For the text-containing cell, return its midpoint in (X, Y) coordinate format. 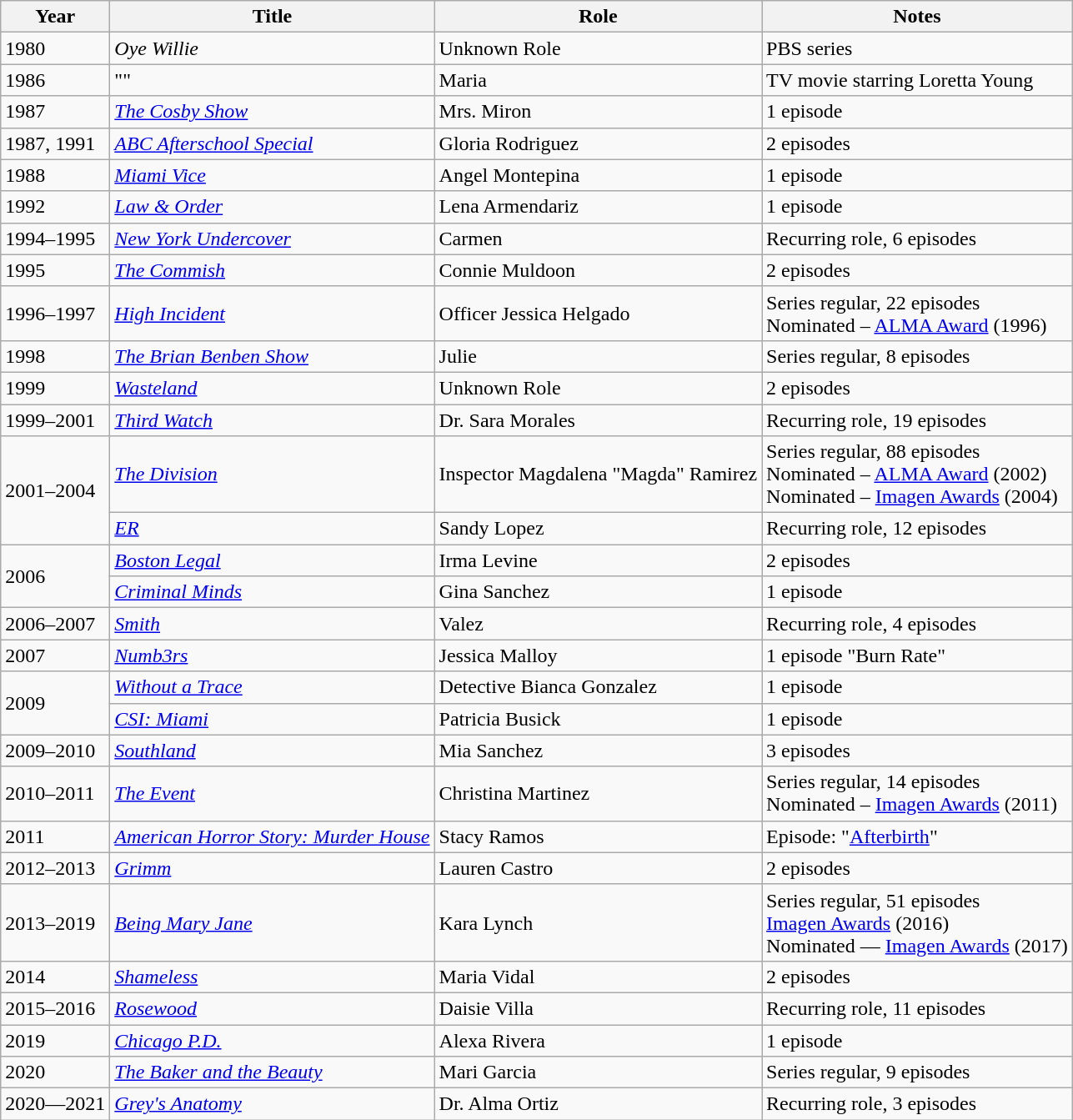
2006 (55, 576)
2009–2010 (55, 751)
2001–2004 (55, 490)
Maria (599, 80)
Recurring role, 6 episodes (917, 239)
Patricia Busick (599, 719)
Jessica Malloy (599, 655)
Without a Trace (272, 687)
Alexa Rivera (599, 1040)
Mia Sanchez (599, 751)
Lauren Castro (599, 868)
Dr. Alma Ortiz (599, 1104)
Officer Jessica Helgado (599, 314)
Series regular, 14 episodesNominated – Imagen Awards (2011) (917, 794)
Connie Muldoon (599, 270)
Angel Montepina (599, 175)
The Baker and the Beauty (272, 1072)
Julie (599, 356)
CSI: Miami (272, 719)
Smith (272, 624)
Detective Bianca Gonzalez (599, 687)
2013–2019 (55, 922)
2011 (55, 836)
Role (599, 17)
2020 (55, 1072)
Criminal Minds (272, 592)
Gina Sanchez (599, 592)
Episode: "Afterbirth" (917, 836)
Series regular, 9 episodes (917, 1072)
ABC Afterschool Special (272, 143)
The Division (272, 475)
2009 (55, 703)
2012–2013 (55, 868)
Series regular, 88 episodesNominated – ALMA Award (2002)Nominated – Imagen Awards (2004) (917, 475)
TV movie starring Loretta Young (917, 80)
2015–2016 (55, 1008)
1999 (55, 388)
2007 (55, 655)
Rosewood (272, 1008)
Shameless (272, 977)
Kara Lynch (599, 922)
Series regular, 22 episodesNominated – ALMA Award (1996) (917, 314)
Grey's Anatomy (272, 1104)
Law & Order (272, 207)
High Incident (272, 314)
The Event (272, 794)
New York Undercover (272, 239)
The Commish (272, 270)
Dr. Sara Morales (599, 419)
1 episode "Burn Rate" (917, 655)
Recurring role, 19 episodes (917, 419)
1987, 1991 (55, 143)
3 episodes (917, 751)
Chicago P.D. (272, 1040)
1988 (55, 175)
Recurring role, 12 episodes (917, 529)
Grimm (272, 868)
Third Watch (272, 419)
American Horror Story: Murder House (272, 836)
The Brian Benben Show (272, 356)
1994–1995 (55, 239)
ER (272, 529)
Maria Vidal (599, 977)
Recurring role, 3 episodes (917, 1104)
Valez (599, 624)
Sandy Lopez (599, 529)
Wasteland (272, 388)
1980 (55, 48)
Notes (917, 17)
2014 (55, 977)
Recurring role, 4 episodes (917, 624)
2019 (55, 1040)
2020—2021 (55, 1104)
Inspector Magdalena "Magda" Ramirez (599, 475)
1995 (55, 270)
"" (272, 80)
1986 (55, 80)
2006–2007 (55, 624)
1998 (55, 356)
1992 (55, 207)
1987 (55, 112)
Series regular, 51 episodesImagen Awards (2016)Nominated — Imagen Awards (2017) (917, 922)
1996–1997 (55, 314)
Daisie Villa (599, 1008)
Miami Vice (272, 175)
Recurring role, 11 episodes (917, 1008)
2010–2011 (55, 794)
Stacy Ramos (599, 836)
PBS series (917, 48)
Christina Martinez (599, 794)
Mrs. Miron (599, 112)
Carmen (599, 239)
Title (272, 17)
Lena Armendariz (599, 207)
Oye Willie (272, 48)
Year (55, 17)
Mari Garcia (599, 1072)
Being Mary Jane (272, 922)
Gloria Rodriguez (599, 143)
Series regular, 8 episodes (917, 356)
The Cosby Show (272, 112)
Boston Legal (272, 560)
Numb3rs (272, 655)
1999–2001 (55, 419)
Southland (272, 751)
Irma Levine (599, 560)
